Return the [x, y] coordinate for the center point of the cell that contains the specified text.  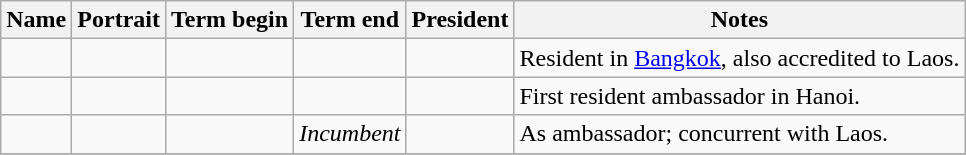
Notes [740, 20]
Term end [350, 20]
As ambassador; concurrent with Laos. [740, 134]
Portrait [119, 20]
Name [36, 20]
Incumbent [350, 134]
First resident ambassador in Hanoi. [740, 96]
Resident in Bangkok, also accredited to Laos. [740, 58]
Term begin [229, 20]
President [460, 20]
